Determine the [X, Y] coordinate at the center of the cell enclosing the given text.  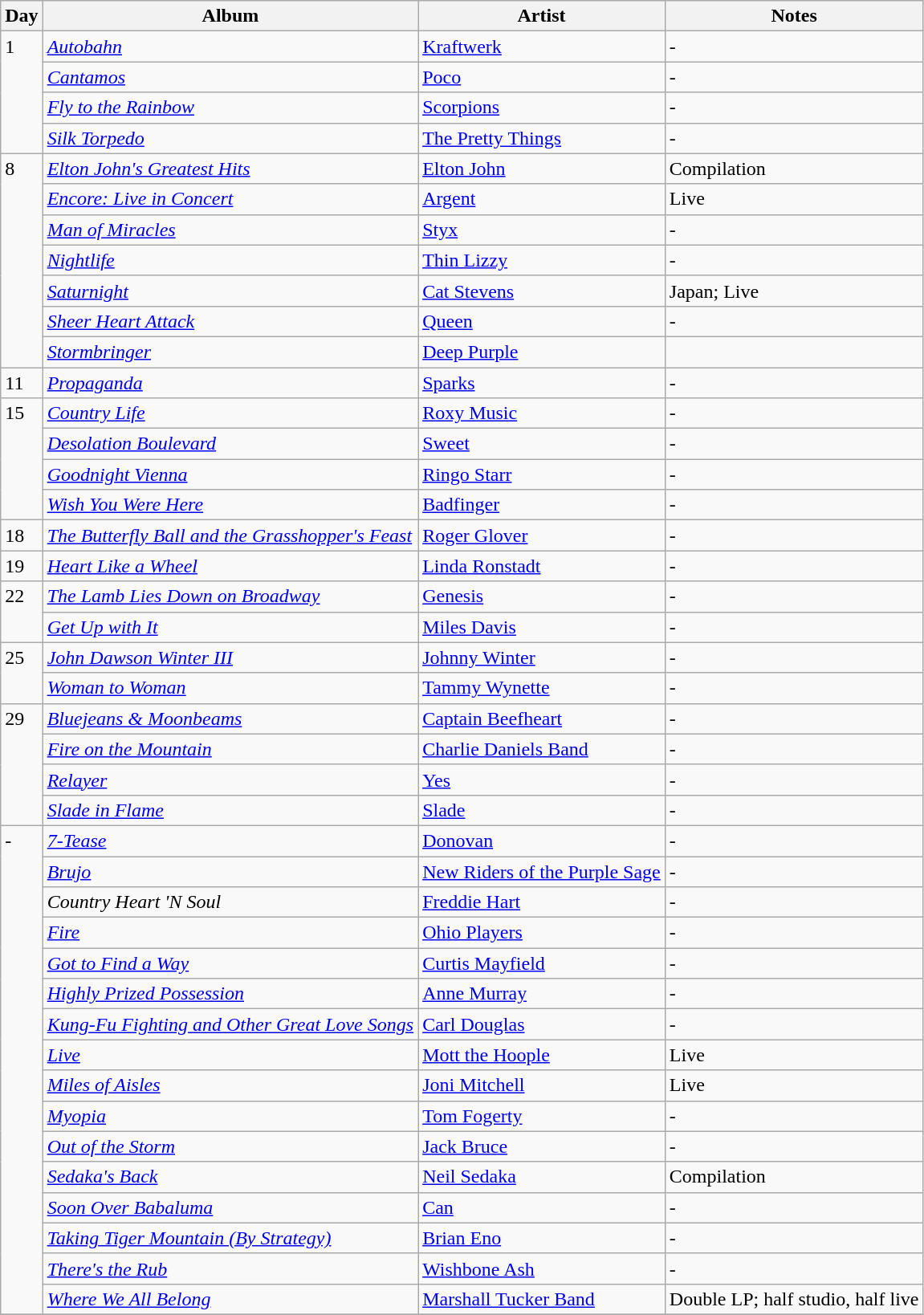
Notes [794, 16]
Myopia [230, 1116]
Fire [230, 933]
Styx [542, 230]
Curtis Mayfield [542, 963]
Get Up with It [230, 627]
Propaganda [230, 383]
Double LP; half studio, half live [794, 1299]
Brujo [230, 871]
Got to Find a Way [230, 963]
Kung-Fu Fighting and Other Great Love Songs [230, 1024]
Fire on the Mountain [230, 749]
Roxy Music [542, 413]
19 [22, 566]
Saturnight [230, 291]
Woman to Woman [230, 688]
Bluejeans & Moonbeams [230, 719]
7-Tease [230, 841]
8 [22, 260]
Anne Murray [542, 994]
Out of the Storm [230, 1146]
Linda Ronstadt [542, 566]
Ohio Players [542, 933]
18 [22, 535]
The Butterfly Ball and the Grasshopper's Feast [230, 535]
Elton John [542, 169]
Elton John's Greatest Hits [230, 169]
Encore: Live in Concert [230, 199]
Freddie Hart [542, 902]
Miles Davis [542, 627]
Captain Beefheart [542, 719]
1 [22, 92]
Carl Douglas [542, 1024]
Roger Glover [542, 535]
Stormbringer [230, 352]
Nightlife [230, 260]
John Dawson Winter III [230, 657]
Man of Miracles [230, 230]
Mott the Hoople [542, 1055]
Jack Bruce [542, 1146]
Yes [542, 780]
25 [22, 673]
11 [22, 383]
Cat Stevens [542, 291]
Badfinger [542, 505]
Genesis [542, 596]
Kraftwerk [542, 47]
Sheer Heart Attack [230, 321]
Marshall Tucker Band [542, 1299]
Wishbone Ash [542, 1268]
Sweet [542, 444]
Album [230, 16]
Autobahn [230, 47]
There's the Rub [230, 1268]
Silk Torpedo [230, 138]
The Lamb Lies Down on Broadway [230, 596]
Sparks [542, 383]
Queen [542, 321]
Can [542, 1207]
Where We All Belong [230, 1299]
Sedaka's Back [230, 1177]
Desolation Boulevard [230, 444]
Soon Over Babaluma [230, 1207]
Country Heart 'N Soul [230, 902]
Tom Fogerty [542, 1116]
22 [22, 612]
Donovan [542, 841]
29 [22, 764]
Brian Eno [542, 1238]
Slade in Flame [230, 810]
Country Life [230, 413]
Miles of Aisles [230, 1085]
Charlie Daniels Band [542, 749]
Joni Mitchell [542, 1085]
Neil Sedaka [542, 1177]
Taking Tiger Mountain (By Strategy) [230, 1238]
Cantamos [230, 77]
Artist [542, 16]
Fly to the Rainbow [230, 108]
Poco [542, 77]
Relayer [230, 780]
New Riders of the Purple Sage [542, 871]
Highly Prized Possession [230, 994]
Japan; Live [794, 291]
Ringo Starr [542, 474]
15 [22, 459]
Heart Like a Wheel [230, 566]
Wish You Were Here [230, 505]
Day [22, 16]
Scorpions [542, 108]
Thin Lizzy [542, 260]
Goodnight Vienna [230, 474]
Deep Purple [542, 352]
Tammy Wynette [542, 688]
Slade [542, 810]
The Pretty Things [542, 138]
Johnny Winter [542, 657]
Argent [542, 199]
